Provide the [x, y] coordinate of the cell's center where the given text is located.  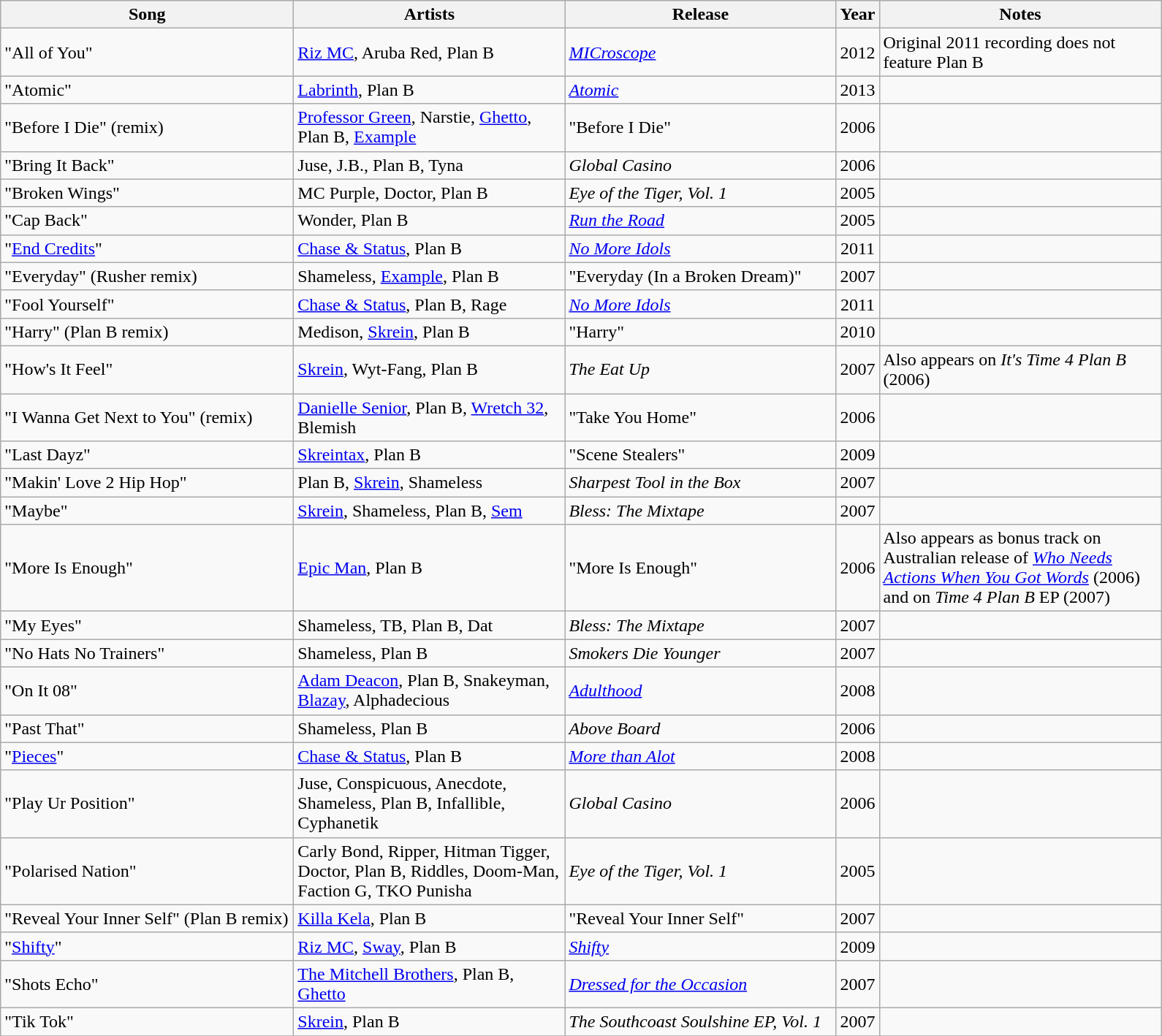
The Southcoast Soulshine EP, Vol. 1 [700, 1021]
More than Alot [700, 756]
Riz MC, Sway, Plan B [430, 946]
"Makin' Love 2 Hip Hop" [148, 483]
Skrein, Plan B [430, 1021]
"Fool Yourself" [148, 304]
Shameless, TB, Plan B, Dat [430, 625]
Above Board [700, 728]
Professor Green, Narstie, Ghetto, Plan B, Example [430, 127]
"Harry" (Plan B remix) [148, 332]
Chase & Status, Plan B, Rage [430, 304]
Song [148, 15]
"Harry" [700, 332]
"Take You Home" [700, 416]
Shameless, Example, Plan B [430, 276]
"No Hats No Trainers" [148, 653]
"End Credits" [148, 248]
"On It 08" [148, 691]
The Eat Up [700, 370]
2012 [858, 53]
Atomic [700, 90]
2013 [858, 90]
"Everyday" (Rusher remix) [148, 276]
"Shifty" [148, 946]
"Before I Die" (remix) [148, 127]
"All of You" [148, 53]
"Cap Back" [148, 221]
Labrinth, Plan B [430, 90]
Shifty [700, 946]
"Scene Stealers" [700, 455]
"Polarised Nation" [148, 871]
"My Eyes" [148, 625]
Epic Man, Plan B [430, 568]
"Maybe" [148, 511]
Adam Deacon, Plan B, Snakeyman, Blazay, Alphadecious [430, 691]
Release [700, 15]
Medison, Skrein, Plan B [430, 332]
"Pieces" [148, 756]
Juse, Conspicuous, Anecdote, Shameless, Plan B, Infallible, Cyphanetik [430, 804]
"Play Ur Position" [148, 804]
"How's It Feel" [148, 370]
Adulthood [700, 691]
Juse, J.B., Plan B, Tyna [430, 165]
Skreintax, Plan B [430, 455]
Run the Road [700, 221]
Skrein, Shameless, Plan B, Sem [430, 511]
MICroscope [700, 53]
Killa Kela, Plan B [430, 918]
"Atomic" [148, 90]
"Broken Wings" [148, 193]
Sharpest Tool in the Box [700, 483]
Smokers Die Younger [700, 653]
The Mitchell Brothers, Plan B, Ghetto [430, 983]
Plan B, Skrein, Shameless [430, 483]
Danielle Senior, Plan B, Wretch 32, Blemish [430, 416]
"I Wanna Get Next to You" (remix) [148, 416]
MC Purple, Doctor, Plan B [430, 193]
"Reveal Your Inner Self" (Plan B remix) [148, 918]
"Last Dayz" [148, 455]
"Bring It Back" [148, 165]
Skrein, Wyt-Fang, Plan B [430, 370]
Wonder, Plan B [430, 221]
Also appears on It's Time 4 Plan B (2006) [1020, 370]
"Past That" [148, 728]
Dressed for the Occasion [700, 983]
Original 2011 recording does not feature Plan B [1020, 53]
"Reveal Your Inner Self" [700, 918]
Riz MC, Aruba Red, Plan B [430, 53]
Artists [430, 15]
"Before I Die" [700, 127]
Year [858, 15]
Carly Bond, Ripper, Hitman Tigger, Doctor, Plan B, Riddles, Doom-Man, Faction G, TKO Punisha [430, 871]
"Everyday (In a Broken Dream)" [700, 276]
"Tik Tok" [148, 1021]
Also appears as bonus track on Australian release of Who Needs Actions When You Got Words (2006) and on Time 4 Plan B EP (2007) [1020, 568]
"Shots Echo" [148, 983]
2010 [858, 332]
Notes [1020, 15]
